Pinpoint the cell where the given text exists, returning its [X, Y] midpoint coordinate. 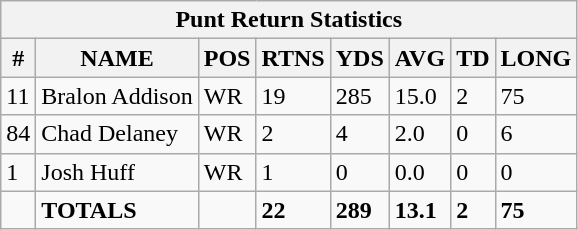
Punt Return Statistics [289, 20]
Chad Delaney [117, 134]
6 [536, 134]
Josh Huff [117, 172]
NAME [117, 58]
AVG [420, 58]
RTNS [293, 58]
TD [473, 58]
13.1 [420, 210]
285 [360, 96]
TOTALS [117, 210]
15.0 [420, 96]
289 [360, 210]
11 [18, 96]
22 [293, 210]
2.0 [420, 134]
LONG [536, 58]
19 [293, 96]
POS [227, 58]
Bralon Addison [117, 96]
84 [18, 134]
# [18, 58]
YDS [360, 58]
4 [360, 134]
0.0 [420, 172]
